Search for the cell housing the specified text and yield its [x, y] center coordinate. 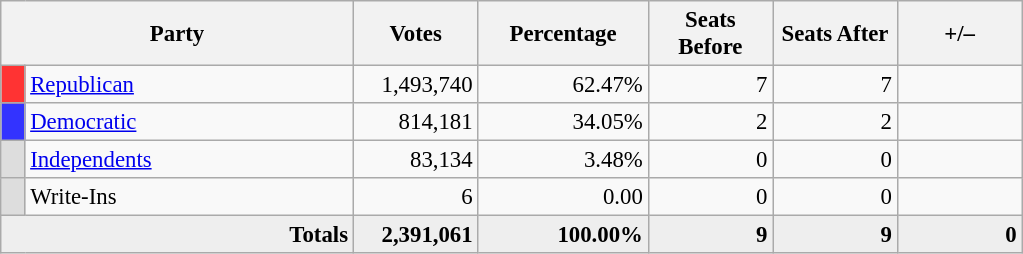
Party [178, 34]
100.00% [563, 235]
34.05% [563, 122]
Independents [189, 160]
Votes [416, 34]
83,134 [416, 160]
Totals [178, 235]
Percentage [563, 34]
6 [416, 197]
Seats Before [710, 34]
814,181 [416, 122]
Republican [189, 85]
2,391,061 [416, 235]
Write-Ins [189, 197]
Seats After [836, 34]
1,493,740 [416, 85]
3.48% [563, 160]
0.00 [563, 197]
62.47% [563, 85]
+/– [960, 34]
Democratic [189, 122]
